Determine the (x, y) coordinate at the center of the cell enclosing the given text.  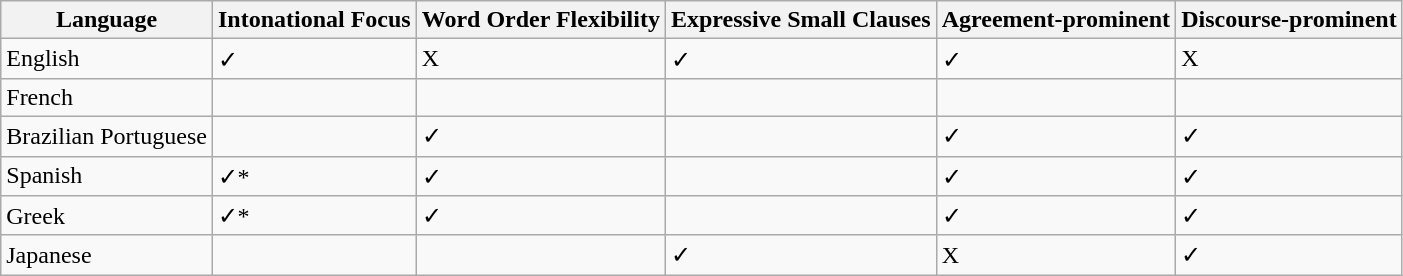
Language (107, 20)
Agreement-prominent (1056, 20)
Word Order Flexibility (540, 20)
French (107, 97)
Brazilian Portuguese (107, 136)
Discourse-prominent (1290, 20)
Intonational Focus (314, 20)
English (107, 59)
Japanese (107, 255)
Greek (107, 216)
Spanish (107, 176)
Expressive Small Clauses (800, 20)
